Identify which cell holds the provided text, then report its [x, y] central coordinate. 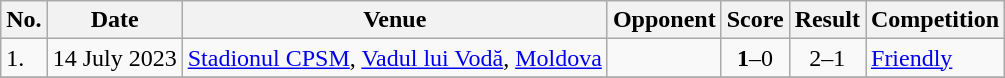
Score [755, 20]
Stadionul CPSM, Vadul lui Vodă, Moldova [394, 58]
Result [827, 20]
1. [24, 58]
Opponent [664, 20]
Venue [394, 20]
14 July 2023 [114, 58]
Friendly [936, 58]
Date [114, 20]
Competition [936, 20]
1–0 [755, 58]
2–1 [827, 58]
No. [24, 20]
